Search for the cell housing the specified text and yield its (x, y) center coordinate. 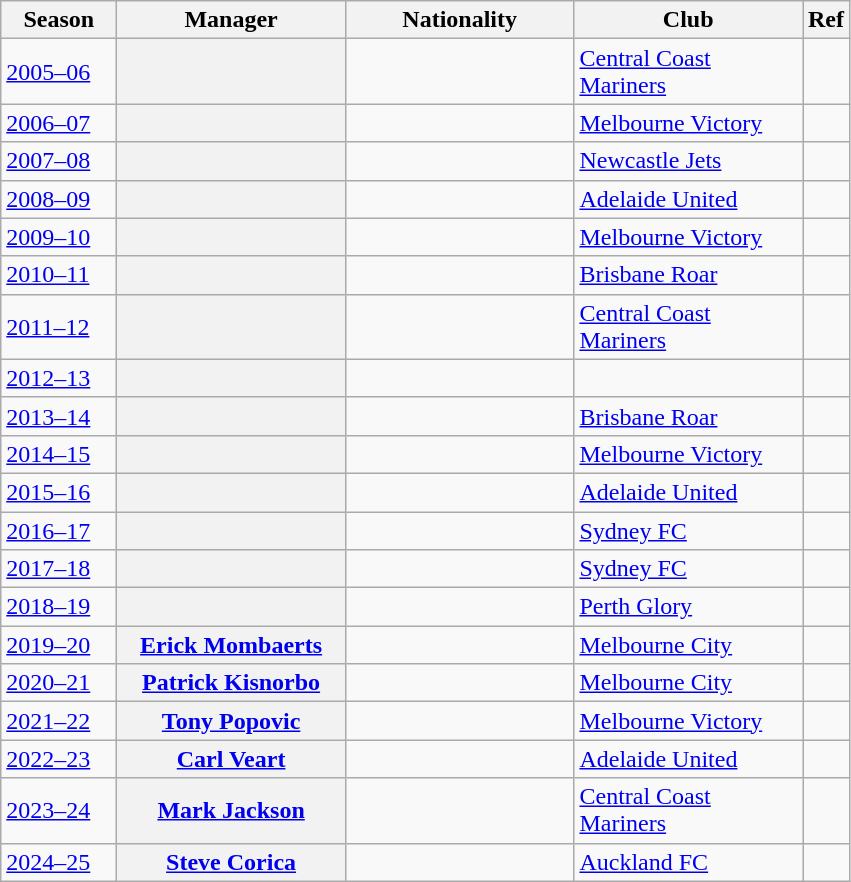
2017–18 (59, 569)
2012–13 (59, 378)
Tony Popovic (232, 721)
2019–20 (59, 645)
2020–21 (59, 683)
Manager (232, 20)
Mark Jackson (232, 810)
2006–07 (59, 123)
2007–08 (59, 161)
Nationality (460, 20)
Carl Veart (232, 759)
2013–14 (59, 416)
Ref (826, 20)
2011–12 (59, 326)
2009–10 (59, 237)
Auckland FC (688, 862)
2010–11 (59, 275)
Steve Corica (232, 862)
2015–16 (59, 492)
Season (59, 20)
2022–23 (59, 759)
2021–22 (59, 721)
2018–19 (59, 607)
2005–06 (59, 72)
2023–24 (59, 810)
Perth Glory (688, 607)
Club (688, 20)
Newcastle Jets (688, 161)
2024–25 (59, 862)
Erick Mombaerts (232, 645)
2014–15 (59, 454)
2016–17 (59, 531)
2008–09 (59, 199)
Patrick Kisnorbo (232, 683)
